For the text-containing cell, return its midpoint in (x, y) coordinate format. 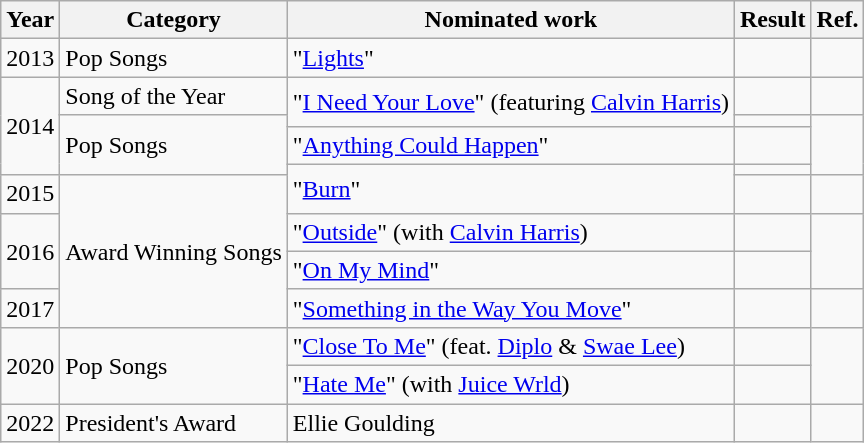
2016 (30, 251)
Ref. (838, 20)
Song of the Year (174, 96)
2015 (30, 194)
Award Winning Songs (174, 251)
Year (30, 20)
Result (773, 20)
2017 (30, 308)
President's Award (174, 423)
"On My Mind" (510, 270)
Nominated work (510, 20)
"Outside" (with Calvin Harris) (510, 232)
2022 (30, 423)
"Lights" (510, 58)
2020 (30, 365)
Category (174, 20)
"I Need Your Love" (featuring Calvin Harris) (510, 102)
"Burn" (510, 188)
"Close To Me" (feat. Diplo & Swae Lee) (510, 346)
2013 (30, 58)
"Hate Me" (with Juice Wrld) (510, 384)
2014 (30, 126)
"Something in the Way You Move" (510, 308)
"Anything Could Happen" (510, 145)
Ellie Goulding (510, 423)
